Find where the given text appears and provide that cell's center as (X, Y) coordinate. 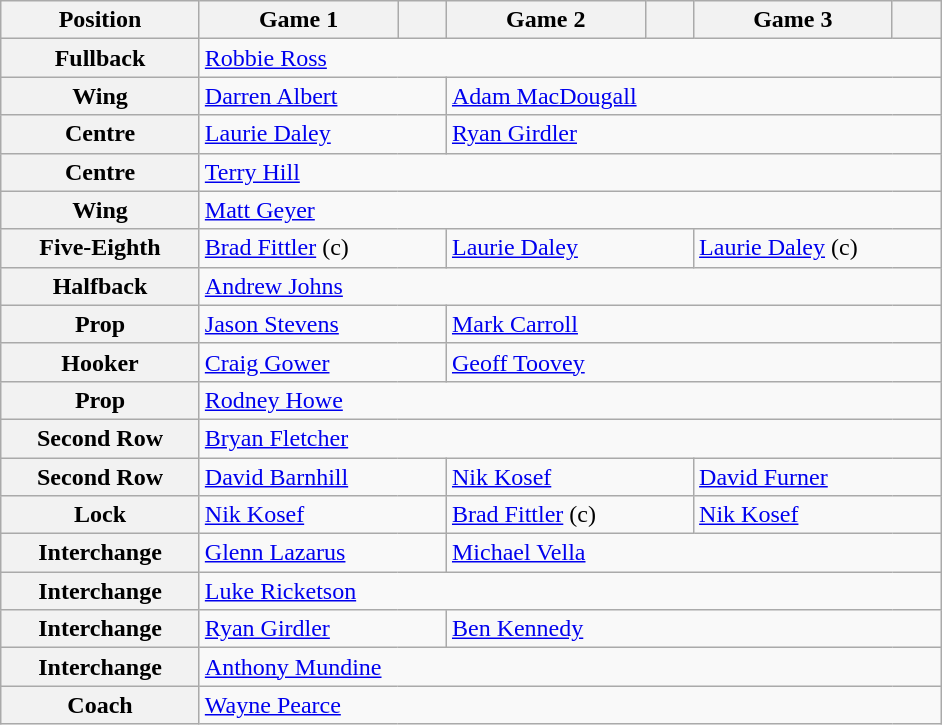
Hooker (100, 362)
Game 1 (298, 20)
Mark Carroll (693, 324)
David Furner (818, 477)
Luke Ricketson (570, 591)
Andrew Johns (570, 286)
Anthony Mundine (570, 667)
Coach (100, 705)
Michael Vella (693, 553)
Fullback (100, 58)
Game 2 (546, 20)
Rodney Howe (570, 400)
Bryan Fletcher (570, 438)
Darren Albert (322, 96)
Halfback (100, 286)
Adam MacDougall (693, 96)
Five-Eighth (100, 248)
Laurie Daley (c) (818, 248)
Geoff Toovey (693, 362)
Craig Gower (322, 362)
Robbie Ross (570, 58)
Game 3 (794, 20)
Position (100, 20)
David Barnhill (322, 477)
Terry Hill (570, 172)
Lock (100, 515)
Wayne Pearce (570, 705)
Glenn Lazarus (322, 553)
Ben Kennedy (693, 629)
Matt Geyer (570, 210)
Jason Stevens (322, 324)
